Output the (X, Y) coordinate of the center of the cell containing the given text.  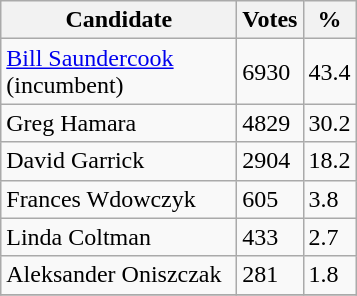
43.4 (330, 72)
1.8 (330, 275)
4829 (270, 123)
David Garrick (119, 161)
30.2 (330, 123)
281 (270, 275)
% (330, 20)
433 (270, 237)
Linda Coltman (119, 237)
2904 (270, 161)
6930 (270, 72)
Bill Saundercook (incumbent) (119, 72)
Votes (270, 20)
18.2 (330, 161)
2.7 (330, 237)
Aleksander Oniszczak (119, 275)
Frances Wdowczyk (119, 199)
Candidate (119, 20)
605 (270, 199)
3.8 (330, 199)
Greg Hamara (119, 123)
